Search for the cell housing the specified text and yield its (x, y) center coordinate. 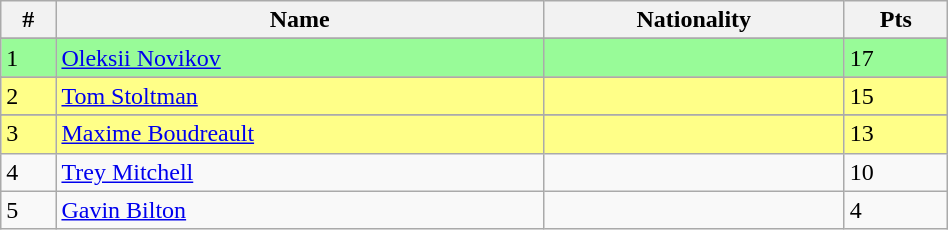
Trey Mitchell (300, 172)
1 (28, 58)
2 (28, 96)
10 (896, 172)
Tom Stoltman (300, 96)
15 (896, 96)
Gavin Bilton (300, 210)
Nationality (694, 20)
3 (28, 134)
Pts (896, 20)
Name (300, 20)
17 (896, 58)
# (28, 20)
13 (896, 134)
Oleksii Novikov (300, 58)
5 (28, 210)
Maxime Boudreault (300, 134)
